Return (x, y) of the center of cell containing provided text 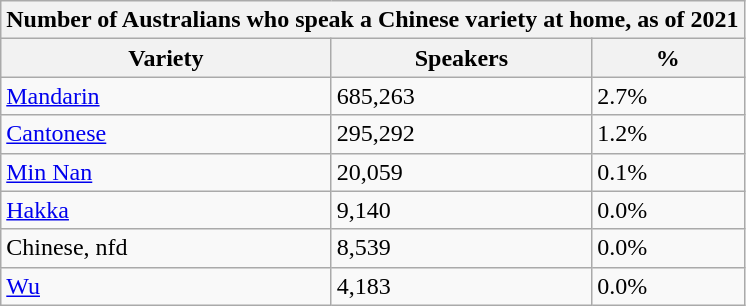
0.1% (668, 172)
2.7% (668, 96)
20,059 (462, 172)
Wu (166, 286)
9,140 (462, 210)
685,263 (462, 96)
% (668, 58)
Chinese, nfd (166, 248)
Variety (166, 58)
1.2% (668, 134)
Mandarin (166, 96)
Number of Australians who speak a Chinese variety at home, as of 2021 (372, 20)
8,539 (462, 248)
Cantonese (166, 134)
Hakka (166, 210)
Min Nan (166, 172)
295,292 (462, 134)
Speakers (462, 58)
4,183 (462, 286)
